Return the (X, Y) coordinate for the center point of the cell that contains the specified text.  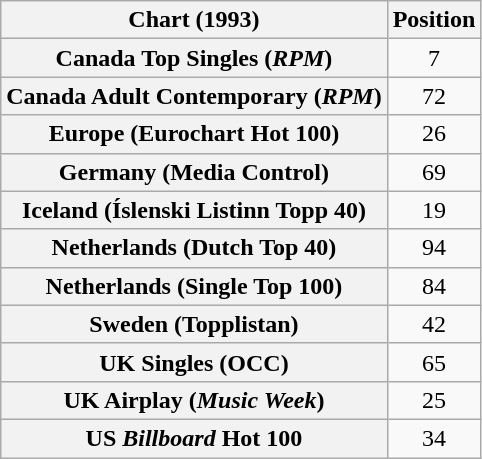
42 (434, 324)
26 (434, 134)
34 (434, 438)
Canada Adult Contemporary (RPM) (194, 96)
Canada Top Singles (RPM) (194, 58)
72 (434, 96)
Sweden (Topplistan) (194, 324)
Germany (Media Control) (194, 172)
65 (434, 362)
84 (434, 286)
7 (434, 58)
19 (434, 210)
US Billboard Hot 100 (194, 438)
Iceland (Íslenski Listinn Topp 40) (194, 210)
UK Airplay (Music Week) (194, 400)
UK Singles (OCC) (194, 362)
69 (434, 172)
Position (434, 20)
25 (434, 400)
94 (434, 248)
Chart (1993) (194, 20)
Netherlands (Single Top 100) (194, 286)
Europe (Eurochart Hot 100) (194, 134)
Netherlands (Dutch Top 40) (194, 248)
